Search for the cell housing the specified text and yield its [X, Y] center coordinate. 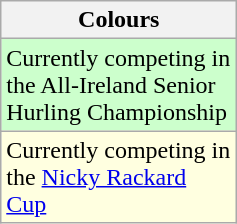
Currently competing in the Nicky Rackard Cup [119, 177]
Currently competing in the All-Ireland Senior Hurling Championship [119, 85]
Colours [119, 20]
